Find where the given text appears and provide that cell's center as [x, y] coordinate. 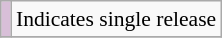
Indicates single release [116, 19]
